Extract the (x, y) coordinate from the center of the cell holding the provided text.  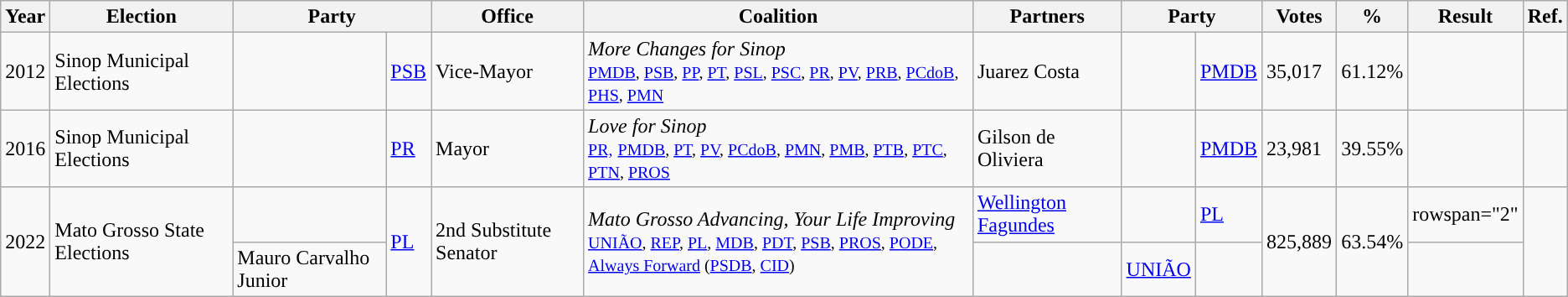
Love for SinopPR, PMDB, PT, PV, PCdoB, PMN, PMB, PTB, PTC, PTN, PROS (779, 148)
23,981 (1300, 148)
2016 (25, 148)
Mato Grosso Advancing, Your Life ImprovingUNIÃO, REP, PL, MDB, PDT, PSB, PROS, PODE, Always Forward (PSDB, CID) (779, 242)
Result (1466, 17)
2022 (25, 242)
Wellington Fagundes (1047, 215)
Mauro Carvalho Junior (310, 268)
Juarez Costa (1047, 71)
2012 (25, 71)
Partners (1047, 17)
rowspan="2" (1466, 215)
PSB (409, 71)
Vice-Mayor (508, 71)
Mayor (508, 148)
% (1372, 17)
Mato Grosso State Elections (142, 242)
Election (142, 17)
Votes (1300, 17)
2nd Substitute Senator (508, 242)
825,889 (1300, 242)
Ref. (1545, 17)
Office (508, 17)
Year (25, 17)
35,017 (1300, 71)
PR (409, 148)
39.55% (1372, 148)
Gilson de Oliviera (1047, 148)
More Changes for SinopPMDB, PSB, PP, PT, PSL, PSC, PR, PV, PRB, PCdoB, PHS, PMN (779, 71)
UNIÃO (1158, 268)
63.54% (1372, 242)
Coalition (779, 17)
61.12% (1372, 71)
